Identify which cell holds the provided text, then report its [x, y] central coordinate. 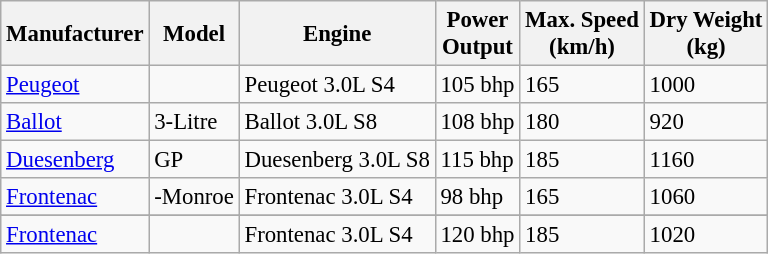
Duesenberg [75, 160]
120 bhp [478, 235]
108 bhp [478, 122]
Manufacturer [75, 34]
180 [582, 122]
GP [194, 160]
3-Litre [194, 122]
105 bhp [478, 85]
Engine [337, 34]
Model [194, 34]
98 bhp [478, 197]
Peugeot [75, 85]
Peugeot 3.0L S4 [337, 85]
Dry Weight (kg) [706, 34]
Ballot 3.0L S8 [337, 122]
Ballot [75, 122]
920 [706, 122]
1000 [706, 85]
1060 [706, 197]
1020 [706, 235]
Duesenberg 3.0L S8 [337, 160]
1160 [706, 160]
PowerOutput [478, 34]
Max. Speed (km/h) [582, 34]
115 bhp [478, 160]
-Monroe [194, 197]
